Locate the cell with the specified text and output its [X, Y] center coordinate. 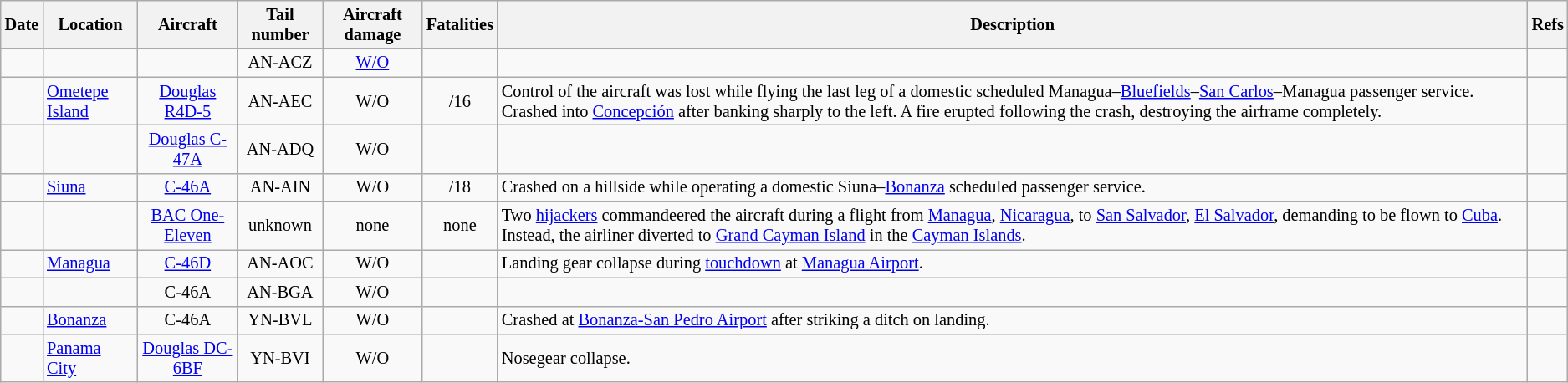
Managua [90, 263]
Nosegear collapse. [1013, 358]
Bonanza [90, 320]
AN-AOC [280, 263]
/18 [460, 187]
Location [90, 24]
AN-AIN [280, 187]
Aircraft [187, 24]
Date [22, 24]
AN-ACZ [280, 63]
Landing gear collapse during touchdown at Managua Airport. [1013, 263]
AN-ADQ [280, 149]
unknown [280, 226]
Douglas C-47A [187, 149]
Description [1013, 24]
Crashed on a hillside while operating a domestic Siuna–Bonanza scheduled passenger service. [1013, 187]
Crashed at Bonanza-San Pedro Airport after striking a ditch on landing. [1013, 320]
C-46D [187, 263]
Douglas DC-6BF [187, 358]
Refs [1548, 24]
YN-BVI [280, 358]
Siuna [90, 187]
Panama City [90, 358]
Ometepe Island [90, 101]
Aircraft damage [373, 24]
Tail number [280, 24]
Douglas R4D-5 [187, 101]
AN-AEC [280, 101]
/16 [460, 101]
AN-BGA [280, 292]
BAC One-Eleven [187, 226]
YN-BVL [280, 320]
Fatalities [460, 24]
